Pinpoint the cell where the given text exists, returning its [X, Y] midpoint coordinate. 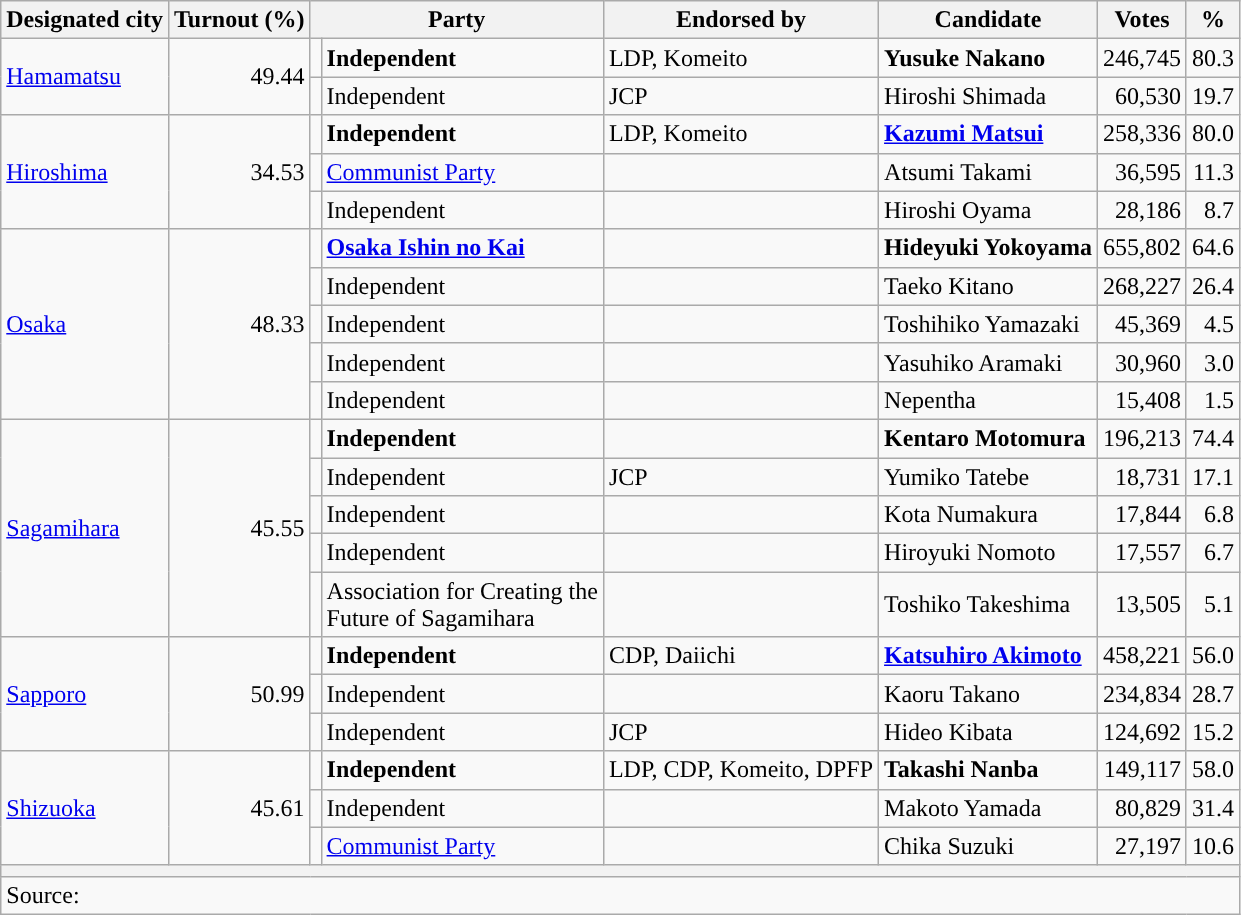
Osaka Ishin no Kai [462, 248]
Toshihiko Yamazaki [988, 324]
45,369 [1142, 324]
Party [456, 20]
34.53 [239, 172]
Hiroshima [85, 172]
655,802 [1142, 248]
27,197 [1142, 846]
17.1 [1212, 477]
Nepentha [988, 400]
Source: [620, 895]
19.7 [1212, 96]
Taeko Kitano [988, 286]
8.7 [1212, 210]
74.4 [1212, 438]
Kaoru Takano [988, 694]
Sagamihara [85, 528]
11.3 [1212, 172]
80.0 [1212, 134]
60,530 [1142, 96]
458,221 [1142, 656]
Designated city [85, 20]
36,595 [1142, 172]
Yumiko Tatebe [988, 477]
Candidate [988, 20]
Hiroshi Oyama [988, 210]
30,960 [1142, 362]
17,844 [1142, 515]
Yusuke Nakano [988, 58]
45.61 [239, 808]
6.8 [1212, 515]
Katsuhiro Akimoto [988, 656]
17,557 [1142, 553]
234,834 [1142, 694]
Votes [1142, 20]
Hiroshi Shimada [988, 96]
124,692 [1142, 732]
Sapporo [85, 694]
Osaka [85, 324]
Association for Creating theFuture of Sagamihara [462, 604]
48.33 [239, 324]
49.44 [239, 77]
Kazumi Matsui [988, 134]
CDP, Daiichi [740, 656]
Endorsed by [740, 20]
5.1 [1212, 604]
Takashi Nanba [988, 770]
LDP, CDP, Komeito, DPFP [740, 770]
268,227 [1142, 286]
45.55 [239, 528]
10.6 [1212, 846]
31.4 [1212, 808]
Shizuoka [85, 808]
196,213 [1142, 438]
246,745 [1142, 58]
56.0 [1212, 656]
15.2 [1212, 732]
Turnout (%) [239, 20]
28,186 [1142, 210]
3.0 [1212, 362]
Yasuhiko Aramaki [988, 362]
15,408 [1142, 400]
149,117 [1142, 770]
Atsumi Takami [988, 172]
28.7 [1212, 694]
258,336 [1142, 134]
50.99 [239, 694]
64.6 [1212, 248]
18,731 [1142, 477]
% [1212, 20]
13,505 [1142, 604]
26.4 [1212, 286]
Hiroyuki Nomoto [988, 553]
58.0 [1212, 770]
Makoto Yamada [988, 808]
Hideo Kibata [988, 732]
Chika Suzuki [988, 846]
80.3 [1212, 58]
4.5 [1212, 324]
Kentaro Motomura [988, 438]
6.7 [1212, 553]
1.5 [1212, 400]
Kota Numakura [988, 515]
Hamamatsu [85, 77]
80,829 [1142, 808]
Hideyuki Yokoyama [988, 248]
Toshiko Takeshima [988, 604]
